Capture the cell that displays the provided text and extract its [X, Y] central coordinate. 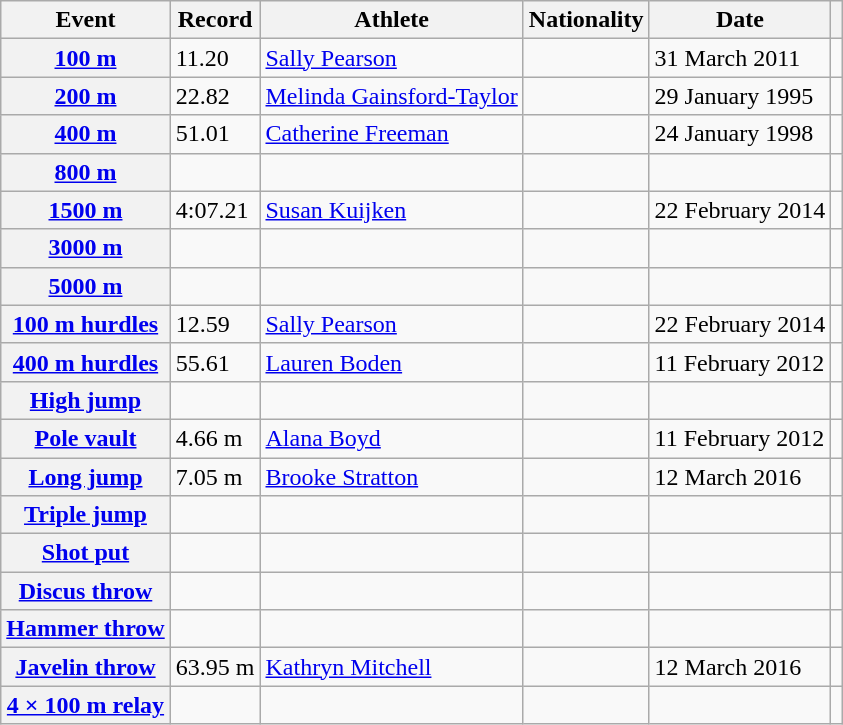
Event [86, 20]
1500 m [86, 210]
51.01 [215, 134]
Triple jump [86, 515]
Kathryn Mitchell [392, 667]
55.61 [215, 362]
Record [215, 20]
3000 m [86, 248]
100 m hurdles [86, 324]
Melinda Gainsford-Taylor [392, 96]
11.20 [215, 58]
7.05 m [215, 477]
29 January 1995 [740, 96]
Discus throw [86, 591]
4 × 100 m relay [86, 705]
Shot put [86, 553]
400 m [86, 134]
400 m hurdles [86, 362]
Javelin throw [86, 667]
Susan Kuijken [392, 210]
Brooke Stratton [392, 477]
22.82 [215, 96]
Athlete [392, 20]
High jump [86, 400]
Pole vault [86, 438]
31 March 2011 [740, 58]
12.59 [215, 324]
Catherine Freeman [392, 134]
24 January 1998 [740, 134]
Lauren Boden [392, 362]
Long jump [86, 477]
Nationality [586, 20]
100 m [86, 58]
4:07.21 [215, 210]
Date [740, 20]
5000 m [86, 286]
4.66 m [215, 438]
Alana Boyd [392, 438]
Hammer throw [86, 629]
800 m [86, 172]
200 m [86, 96]
63.95 m [215, 667]
